Pinpoint the cell where the given text exists, returning its [X, Y] midpoint coordinate. 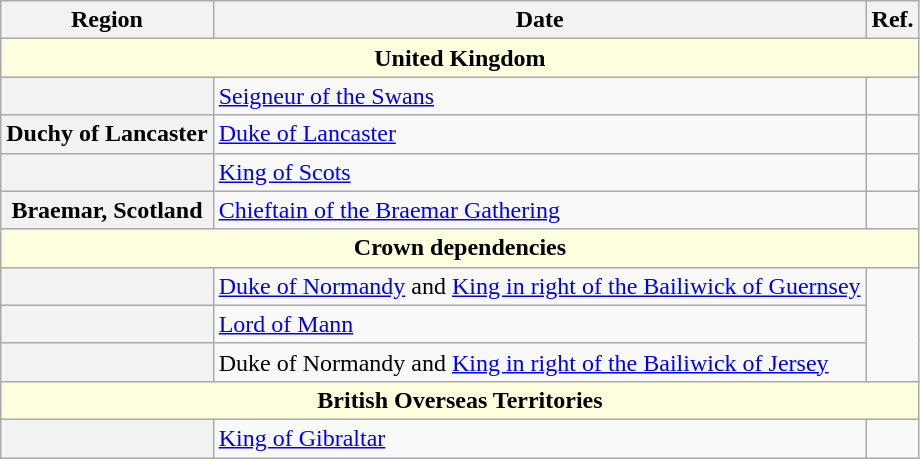
Duke of Normandy and King in right of the Bailiwick of Jersey [540, 362]
Duchy of Lancaster [107, 134]
Braemar, Scotland [107, 210]
King of Scots [540, 172]
King of Gibraltar [540, 438]
Region [107, 20]
Duke of Normandy and King in right of the Bailiwick of Guernsey [540, 286]
Seigneur of the Swans [540, 96]
Lord of Mann [540, 324]
United Kingdom [460, 58]
Ref. [892, 20]
Duke of Lancaster [540, 134]
British Overseas Territories [460, 400]
Chieftain of the Braemar Gathering [540, 210]
Crown dependencies [460, 248]
Date [540, 20]
